For the text-containing cell, return its midpoint in (X, Y) coordinate format. 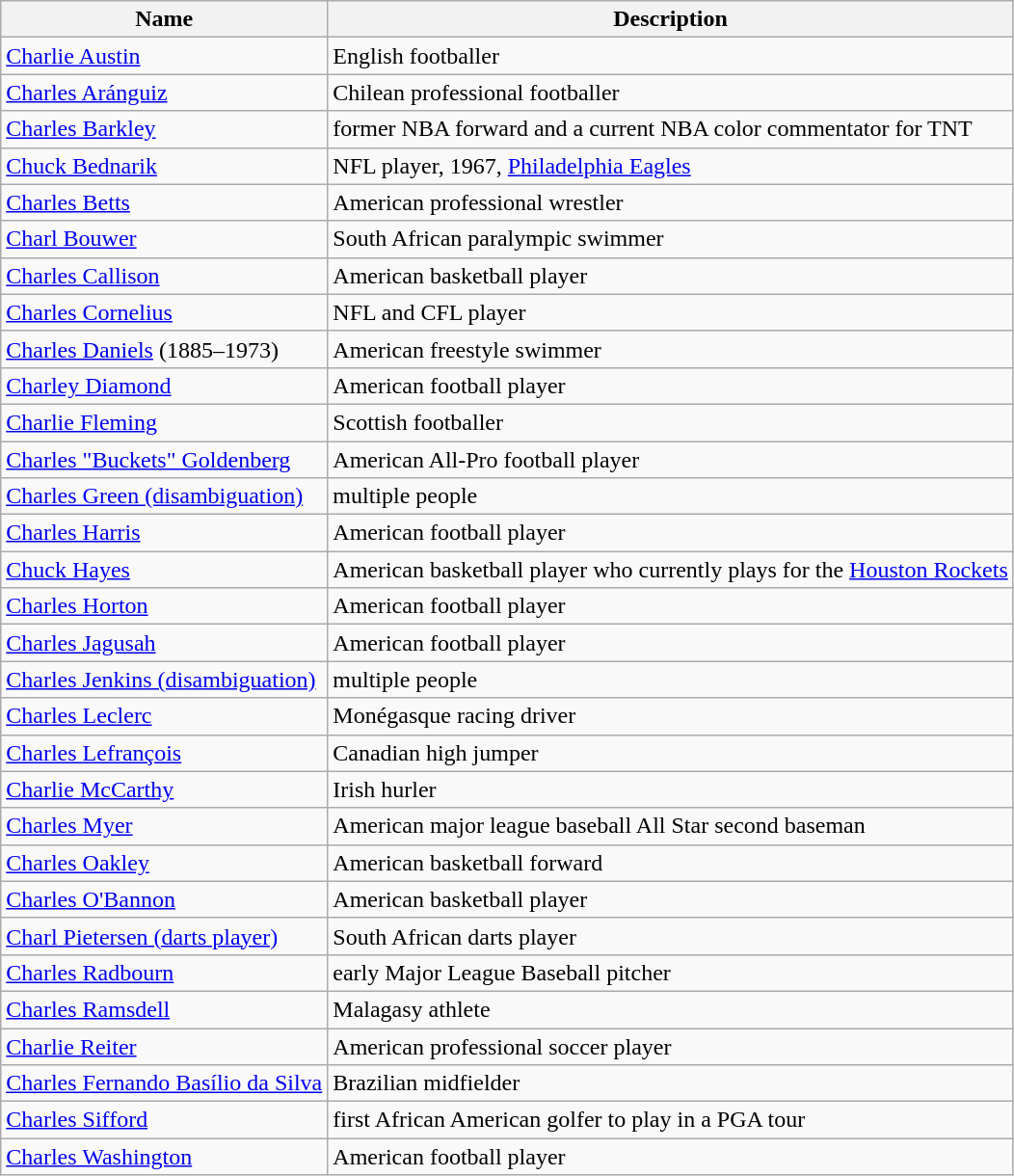
Charles Lefrançois (164, 753)
Monégasque racing driver (671, 716)
Charlie Fleming (164, 422)
Charles Barkley (164, 129)
NFL player, 1967, Philadelphia Eagles (671, 166)
American All-Pro football player (671, 460)
Name (164, 19)
Charles Radbourn (164, 973)
American major league baseball All Star second baseman (671, 826)
Charlie Reiter (164, 1046)
Charles Washington (164, 1157)
Chuck Hayes (164, 570)
Charles Betts (164, 202)
Charles Callison (164, 276)
English footballer (671, 56)
Scottish footballer (671, 422)
Charlie McCarthy (164, 789)
South African paralympic swimmer (671, 239)
Charles Myer (164, 826)
Charl Bouwer (164, 239)
Charl Pietersen (darts player) (164, 936)
Charles Fernando Basílio da Silva (164, 1083)
American professional soccer player (671, 1046)
Charles Ramsdell (164, 1009)
Charles Cornelius (164, 312)
American professional wrestler (671, 202)
Charles Harris (164, 533)
Charles "Buckets" Goldenberg (164, 460)
Brazilian midfielder (671, 1083)
Charles O'Bannon (164, 899)
Charley Diamond (164, 386)
early Major League Baseball pitcher (671, 973)
Charles Daniels (1885–1973) (164, 349)
Charles Sifford (164, 1120)
South African darts player (671, 936)
American freestyle swimmer (671, 349)
Irish hurler (671, 789)
Charles Aránguiz (164, 93)
Charles Jagusah (164, 643)
Charlie Austin (164, 56)
former NBA forward and a current NBA color commentator for TNT (671, 129)
Malagasy athlete (671, 1009)
Description (671, 19)
NFL and CFL player (671, 312)
American basketball forward (671, 863)
Charles Green (disambiguation) (164, 496)
Charles Horton (164, 606)
Chuck Bednarik (164, 166)
American basketball player who currently plays for the Houston Rockets (671, 570)
first African American golfer to play in a PGA tour (671, 1120)
Charles Leclerc (164, 716)
Chilean professional footballer (671, 93)
Charles Jenkins (disambiguation) (164, 680)
Charles Oakley (164, 863)
Canadian high jumper (671, 753)
